Output the (x, y) coordinate of the center of the cell containing the given text.  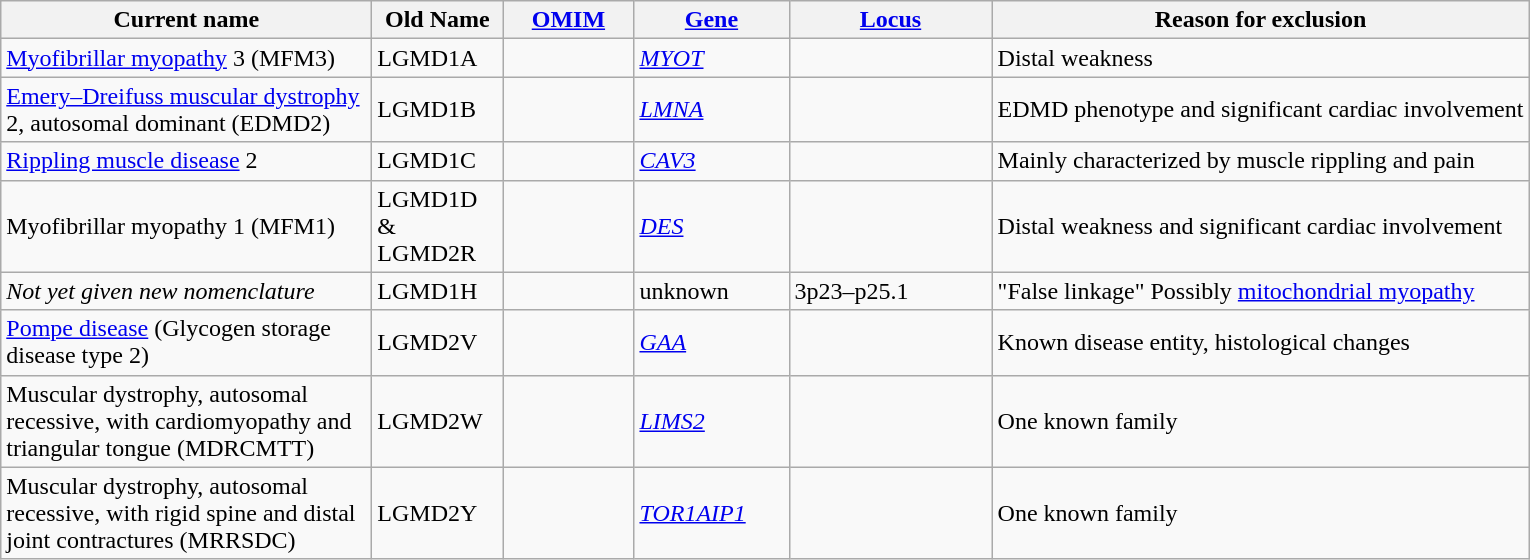
LGMD1B (438, 110)
OMIM (568, 20)
LGMD1A (438, 58)
Current name (186, 20)
LGMD2V (438, 342)
Muscular dystrophy, autosomal recessive, with cardiomyopathy and triangular tongue (MDRCMTT) (186, 421)
Muscular dystrophy, autosomal recessive, with rigid spine and distal joint contractures (MRRSDC) (186, 513)
Old Name (438, 20)
Distal weakness (1260, 58)
LGMD2Y (438, 513)
TOR1AIP1 (712, 513)
Gene (712, 20)
MYOT (712, 58)
Emery–Dreifuss muscular dystrophy 2, autosomal dominant (EDMD2) (186, 110)
3p23–p25.1 (890, 291)
unknown (712, 291)
EDMD phenotype and significant cardiac involvement (1260, 110)
LMNA (712, 110)
Rippling muscle disease 2 (186, 161)
LGMD1C (438, 161)
GAA (712, 342)
LGMD2W (438, 421)
"False linkage" Possibly mitochondrial myopathy (1260, 291)
Myofibrillar myopathy 3 (MFM3) (186, 58)
Known disease entity, histological changes (1260, 342)
Mainly characterized by muscle rippling and pain (1260, 161)
Locus (890, 20)
Pompe disease (Glycogen storage disease type 2) (186, 342)
LGMD1D & LGMD2R (438, 226)
LGMD1H (438, 291)
Distal weakness and significant cardiac involvement (1260, 226)
Reason for exclusion (1260, 20)
Not yet given new nomenclature (186, 291)
CAV3 (712, 161)
Myofibrillar myopathy 1 (MFM1) (186, 226)
LIMS2 (712, 421)
DES (712, 226)
